Return the [x, y] coordinate for the center point of the cell that contains the specified text.  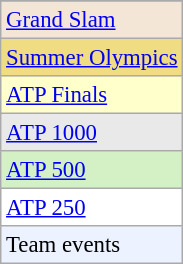
Summer Olympics [92, 58]
ATP 500 [92, 170]
ATP 1000 [92, 133]
Grand Slam [92, 20]
ATP 250 [92, 208]
ATP Finals [92, 95]
Team events [92, 245]
